Identify which cell holds the provided text, then report its (X, Y) central coordinate. 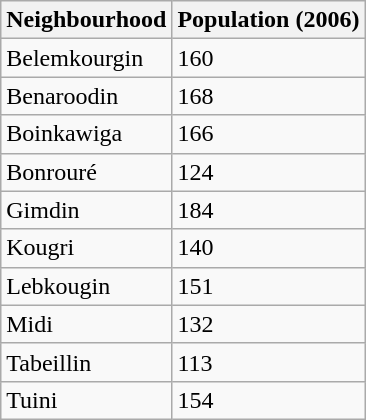
166 (268, 134)
Gimdin (86, 210)
Tabeillin (86, 362)
Benaroodin (86, 96)
Neighbourhood (86, 20)
124 (268, 172)
151 (268, 286)
184 (268, 210)
Boinkawiga (86, 134)
168 (268, 96)
Midi (86, 324)
Population (2006) (268, 20)
132 (268, 324)
160 (268, 58)
Kougri (86, 248)
Belemkourgin (86, 58)
Bonrouré (86, 172)
113 (268, 362)
154 (268, 400)
Lebkougin (86, 286)
Tuini (86, 400)
140 (268, 248)
